Provide the [x, y] coordinate of the cell's center where the given text is located.  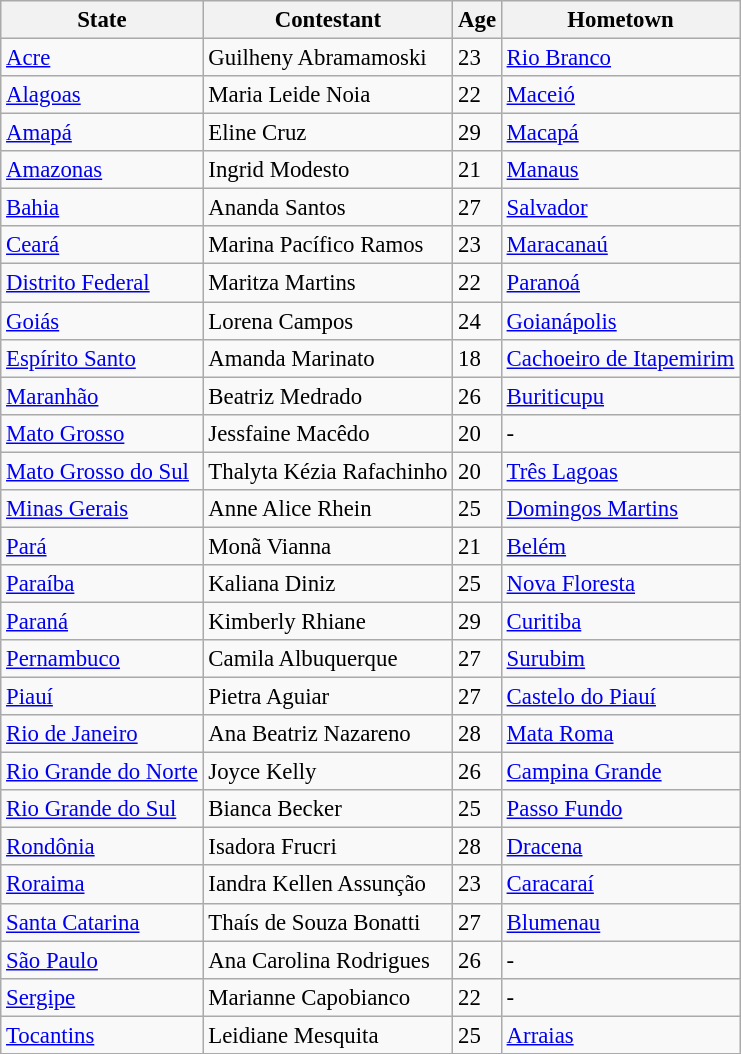
Três Lagoas [620, 471]
Ananda Santos [328, 208]
Blumenau [620, 922]
Distrito Federal [102, 283]
Belém [620, 546]
Maranhão [102, 396]
Bianca Becker [328, 809]
Santa Catarina [102, 922]
Eline Cruz [328, 133]
Joyce Kelly [328, 772]
Alagoas [102, 95]
Leidiane Mesquita [328, 1035]
Monã Vianna [328, 546]
Campina Grande [620, 772]
Cachoeiro de Itapemirim [620, 358]
Maceió [620, 95]
Amazonas [102, 170]
Thaís de Souza Bonatti [328, 922]
Rio Grande do Norte [102, 772]
Salvador [620, 208]
Ana Carolina Rodrigues [328, 960]
Paranoá [620, 283]
Beatriz Medrado [328, 396]
Mato Grosso do Sul [102, 471]
Age [478, 20]
Lorena Campos [328, 321]
Kimberly Rhiane [328, 621]
Maritza Martins [328, 283]
Jessfaine Macêdo [328, 433]
Ceará [102, 245]
Nova Floresta [620, 584]
Paraíba [102, 584]
Curitiba [620, 621]
Macapá [620, 133]
Marianne Capobianco [328, 997]
Roraima [102, 885]
18 [478, 358]
Manaus [620, 170]
Amapá [102, 133]
Pará [102, 546]
Castelo do Piauí [620, 697]
São Paulo [102, 960]
Tocantins [102, 1035]
Mato Grosso [102, 433]
Kaliana Diniz [328, 584]
Bahia [102, 208]
Hometown [620, 20]
Surubim [620, 659]
Domingos Martins [620, 509]
Contestant [328, 20]
State [102, 20]
Marina Pacífico Ramos [328, 245]
Buriticupu [620, 396]
Pernambuco [102, 659]
Camila Albuquerque [328, 659]
Piauí [102, 697]
Rio de Janeiro [102, 734]
Rondônia [102, 847]
Espírito Santo [102, 358]
Passo Fundo [620, 809]
24 [478, 321]
Maria Leide Noia [328, 95]
Maracanaú [620, 245]
Amanda Marinato [328, 358]
Rio Grande do Sul [102, 809]
Mata Roma [620, 734]
Goiás [102, 321]
Paraná [102, 621]
Ana Beatriz Nazareno [328, 734]
Acre [102, 58]
Rio Branco [620, 58]
Minas Gerais [102, 509]
Anne Alice Rhein [328, 509]
Caracaraí [620, 885]
Guilheny Abramamoski [328, 58]
Arraias [620, 1035]
Isadora Frucri [328, 847]
Sergipe [102, 997]
Pietra Aguiar [328, 697]
Iandra Kellen Assunção [328, 885]
Goianápolis [620, 321]
Ingrid Modesto [328, 170]
Dracena [620, 847]
Thalyta Kézia Rafachinho [328, 471]
